Extract the [X, Y] coordinate from the center of the cell holding the provided text.  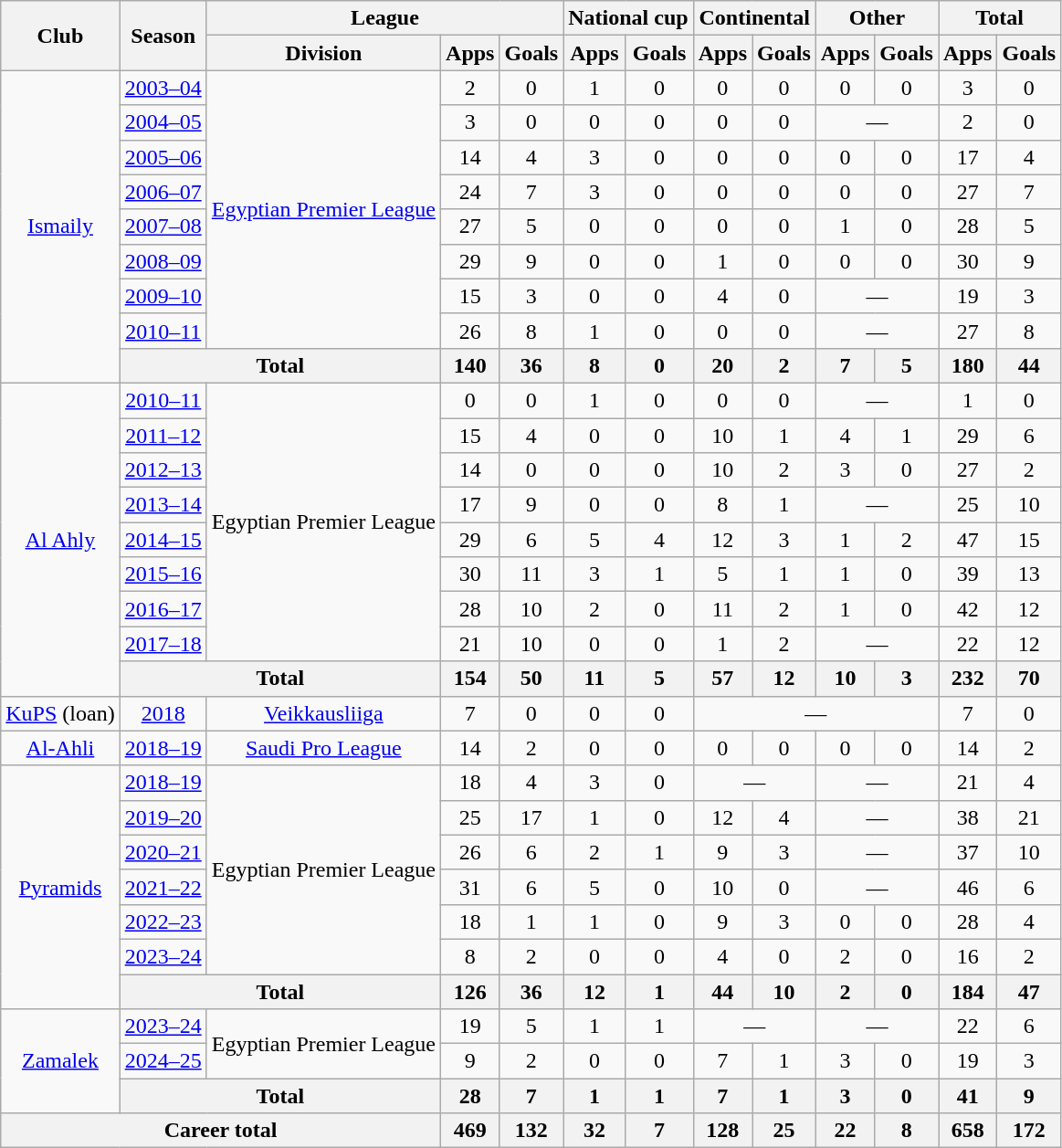
2020–21 [163, 852]
42 [968, 609]
2019–20 [163, 817]
2021–22 [163, 887]
70 [1029, 679]
Other [877, 18]
National cup [628, 18]
232 [968, 679]
2009–10 [163, 296]
140 [470, 365]
2006–07 [163, 192]
2016–17 [163, 609]
154 [470, 679]
Career total [221, 1131]
2011–12 [163, 436]
469 [470, 1131]
50 [531, 679]
2017–18 [163, 644]
2022–23 [163, 922]
2012–13 [163, 470]
Saudi Pro League [323, 748]
126 [470, 991]
46 [968, 887]
2005–06 [163, 157]
20 [722, 365]
13 [1029, 574]
Ismaily [60, 226]
KuPS (loan) [60, 713]
2003–04 [163, 88]
24 [470, 192]
172 [1029, 1131]
39 [968, 574]
Pyramids [60, 887]
128 [722, 1131]
57 [722, 679]
32 [594, 1131]
2018 [163, 713]
31 [470, 887]
Division [323, 53]
132 [531, 1131]
Club [60, 36]
180 [968, 365]
Veikkausliiga [323, 713]
Al Ahly [60, 539]
38 [968, 817]
658 [968, 1131]
2024–25 [163, 1061]
2007–08 [163, 226]
184 [968, 991]
2013–14 [163, 505]
Season [163, 36]
2008–09 [163, 261]
16 [968, 956]
Al-Ahli [60, 748]
2014–15 [163, 540]
2015–16 [163, 574]
37 [968, 852]
Continental [754, 18]
2004–05 [163, 122]
41 [968, 1096]
League [384, 18]
Zamalek [60, 1061]
